Identify which cell holds the provided text, then report its (X, Y) central coordinate. 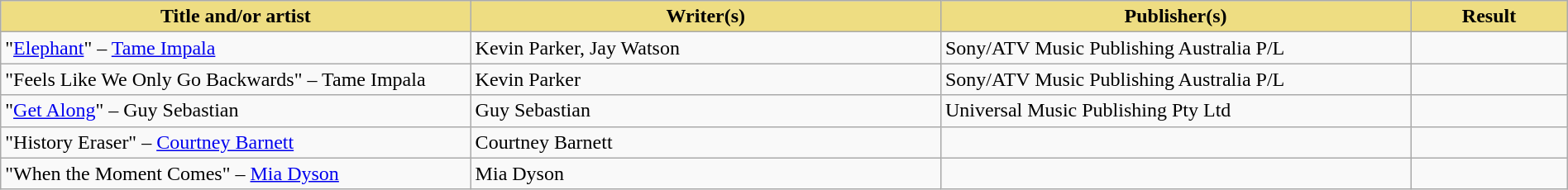
Result (1489, 17)
Title and/or artist (236, 17)
"Get Along" – Guy Sebastian (236, 111)
Kevin Parker, Jay Watson (705, 48)
Publisher(s) (1175, 17)
"Feels Like We Only Go Backwards" – Tame Impala (236, 79)
Courtney Barnett (705, 142)
"History Eraser" – Courtney Barnett (236, 142)
Kevin Parker (705, 79)
Mia Dyson (705, 173)
"Elephant" – Tame Impala (236, 48)
"When the Moment Comes" – Mia Dyson (236, 173)
Universal Music Publishing Pty Ltd (1175, 111)
Guy Sebastian (705, 111)
Writer(s) (705, 17)
